For the text-containing cell, return its midpoint in (X, Y) coordinate format. 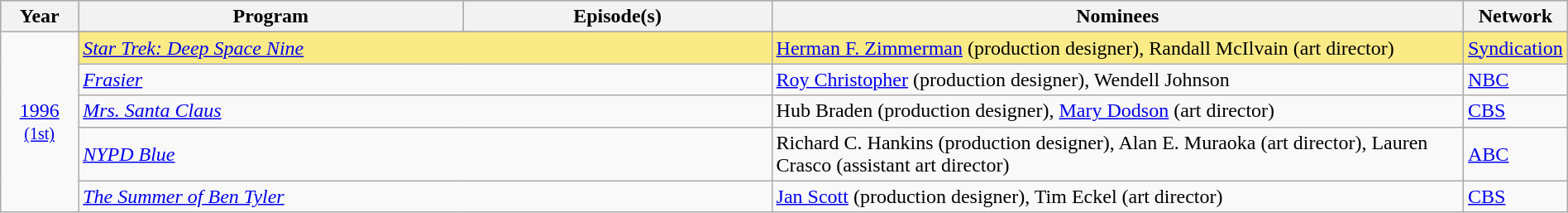
Hub Braden (production designer), Mary Dodson (art director) (1117, 111)
Herman F. Zimmerman (production designer), Randall McIlvain (art director) (1117, 48)
Syndication (1515, 48)
Nominees (1117, 17)
Mrs. Santa Claus (425, 111)
Frasier (425, 80)
NYPD Blue (425, 154)
Year (40, 17)
NBC (1515, 80)
Star Trek: Deep Space Nine (425, 48)
Episode(s) (617, 17)
1996(1st) (40, 123)
Roy Christopher (production designer), Wendell Johnson (1117, 80)
ABC (1515, 154)
Program (271, 17)
Jan Scott (production designer), Tim Eckel (art director) (1117, 196)
The Summer of Ben Tyler (425, 196)
Network (1515, 17)
Richard C. Hankins (production designer), Alan E. Muraoka (art director), Lauren Crasco (assistant art director) (1117, 154)
